Return [X, Y] of the center of cell containing provided text 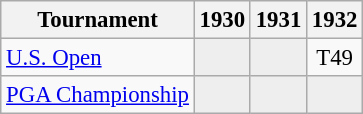
1932 [335, 20]
PGA Championship [98, 95]
Tournament [98, 20]
1930 [222, 20]
1931 [278, 20]
U.S. Open [98, 58]
T49 [335, 58]
